Extract the (x, y) coordinate from the center of the cell holding the provided text.  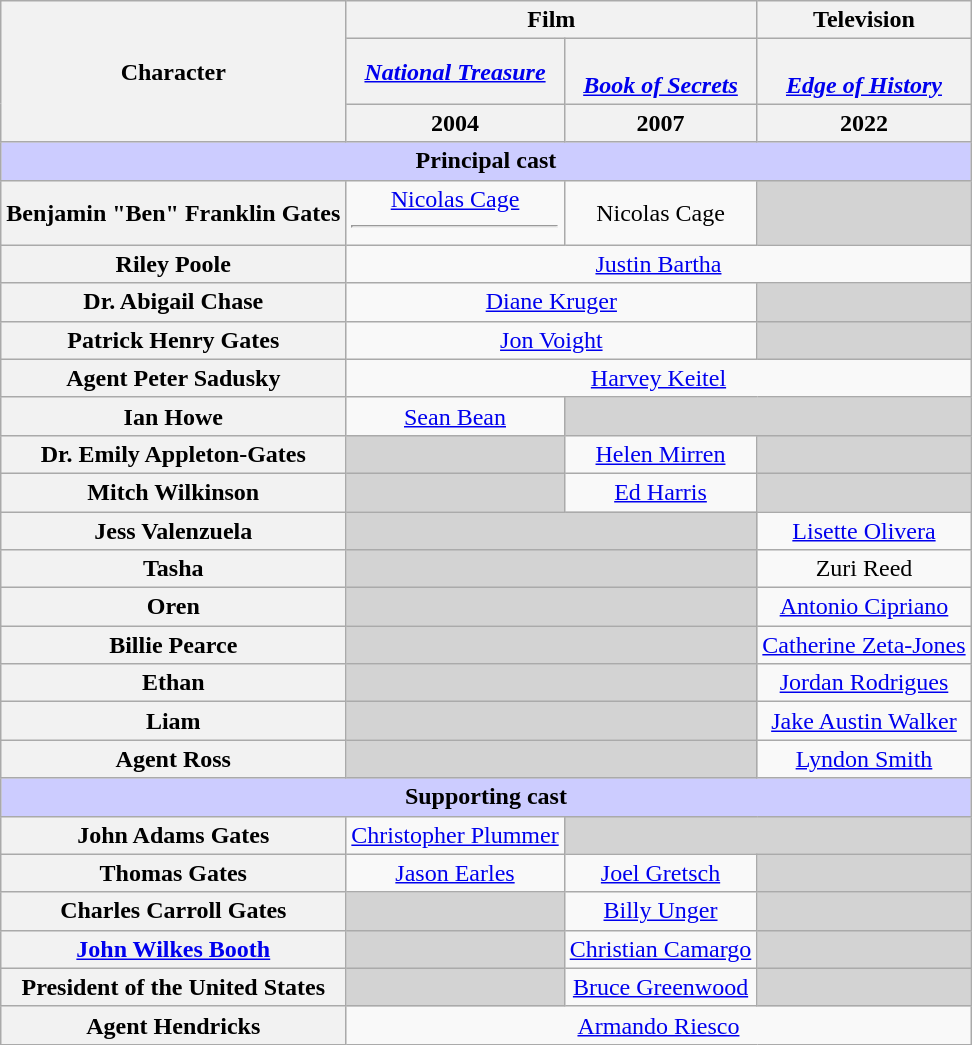
Ed Harris (660, 492)
Thomas Gates (174, 873)
Bruce Greenwood (660, 987)
Helen Mirren (660, 454)
Film (552, 20)
Zuri Reed (864, 569)
Riley Poole (174, 264)
Patrick Henry Gates (174, 340)
Supporting cast (486, 797)
Jason Earles (455, 873)
John Adams Gates (174, 835)
Television (864, 20)
John Wilkes Booth (174, 949)
Jordan Rodrigues (864, 683)
Dr. Abigail Chase (174, 302)
Benjamin "Ben" Franklin Gates (174, 212)
Catherine Zeta-Jones (864, 645)
Lyndon Smith (864, 759)
Jake Austin Walker (864, 721)
Agent Hendricks (174, 1025)
Ian Howe (174, 416)
Billie Pearce (174, 645)
National Treasure (455, 72)
Book of Secrets (660, 72)
Agent Peter Sadusky (174, 378)
2004 (455, 123)
President of the United States (174, 987)
Diane Kruger (552, 302)
2022 (864, 123)
Antonio Cipriano (864, 607)
Principal cast (486, 161)
Lisette Olivera (864, 531)
Oren (174, 607)
Charles Carroll Gates (174, 911)
Jess Valenzuela (174, 531)
Dr. Emily Appleton-Gates (174, 454)
Ethan (174, 683)
Tasha (174, 569)
Edge of History (864, 72)
Billy Unger (660, 911)
Justin Bartha (658, 264)
Sean Bean (455, 416)
2007 (660, 123)
Christopher Plummer (455, 835)
Liam (174, 721)
Agent Ross (174, 759)
Jon Voight (552, 340)
Mitch Wilkinson (174, 492)
Christian Camargo (660, 949)
Character (174, 72)
Harvey Keitel (658, 378)
Joel Gretsch (660, 873)
Armando Riesco (658, 1025)
